Search for the cell housing the specified text and yield its (x, y) center coordinate. 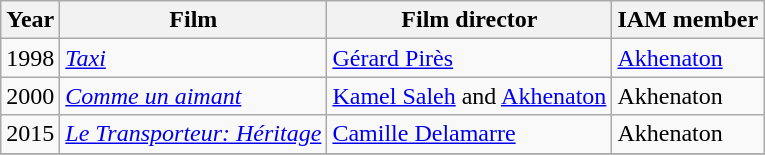
1998 (30, 58)
Year (30, 20)
Film director (470, 20)
Le Transporteur: Héritage (194, 134)
Comme un aimant (194, 96)
Taxi (194, 58)
IAM member (688, 20)
Camille Delamarre (470, 134)
2015 (30, 134)
Kamel Saleh and Akhenaton (470, 96)
2000 (30, 96)
Gérard Pirès (470, 58)
Film (194, 20)
